Identify which cell holds the provided text, then report its [x, y] central coordinate. 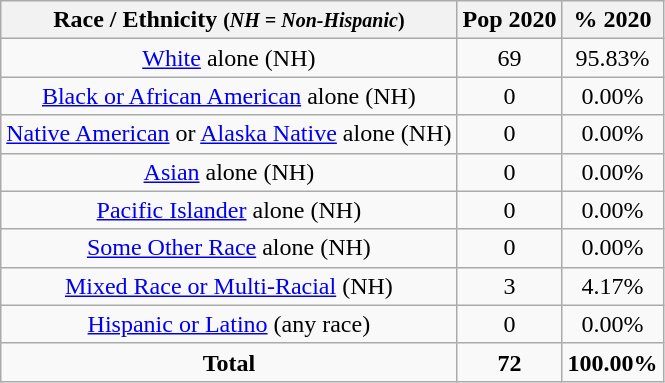
% 2020 [612, 20]
Native American or Alaska Native alone (NH) [229, 134]
Mixed Race or Multi-Racial (NH) [229, 286]
Black or African American alone (NH) [229, 96]
Pacific Islander alone (NH) [229, 210]
72 [510, 362]
Asian alone (NH) [229, 172]
Pop 2020 [510, 20]
69 [510, 58]
100.00% [612, 362]
White alone (NH) [229, 58]
95.83% [612, 58]
Some Other Race alone (NH) [229, 248]
Total [229, 362]
Race / Ethnicity (NH = Non-Hispanic) [229, 20]
Hispanic or Latino (any race) [229, 324]
4.17% [612, 286]
3 [510, 286]
